Identify which cell holds the provided text, then report its [X, Y] central coordinate. 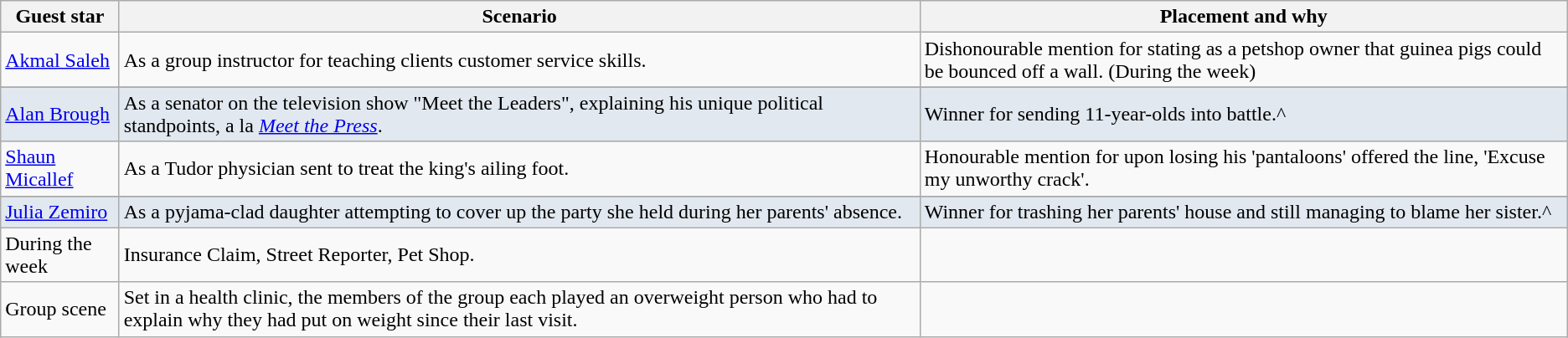
As a Tudor physician sent to treat the king's ailing foot. [519, 169]
As a pyjama-clad daughter attempting to cover up the party she held during her parents' absence. [519, 212]
During the week [60, 254]
Honourable mention for upon losing his 'pantaloons' offered the line, 'Excuse my unworthy crack'. [1243, 169]
Scenario [519, 17]
Insurance Claim, Street Reporter, Pet Shop. [519, 254]
Winner for sending 11-year-olds into battle.^ [1243, 114]
Akmal Saleh [60, 60]
Winner for trashing her parents' house and still managing to blame her sister.^ [1243, 212]
Shaun Micallef [60, 169]
Julia Zemiro [60, 212]
Group scene [60, 310]
As a senator on the television show "Meet the Leaders", explaining his unique political standpoints, a la Meet the Press. [519, 114]
Guest star [60, 17]
As a group instructor for teaching clients customer service skills. [519, 60]
Dishonourable mention for stating as a petshop owner that guinea pigs could be bounced off a wall. (During the week) [1243, 60]
Alan Brough [60, 114]
Placement and why [1243, 17]
